Output the (X, Y) coordinate of the center of the cell containing the given text.  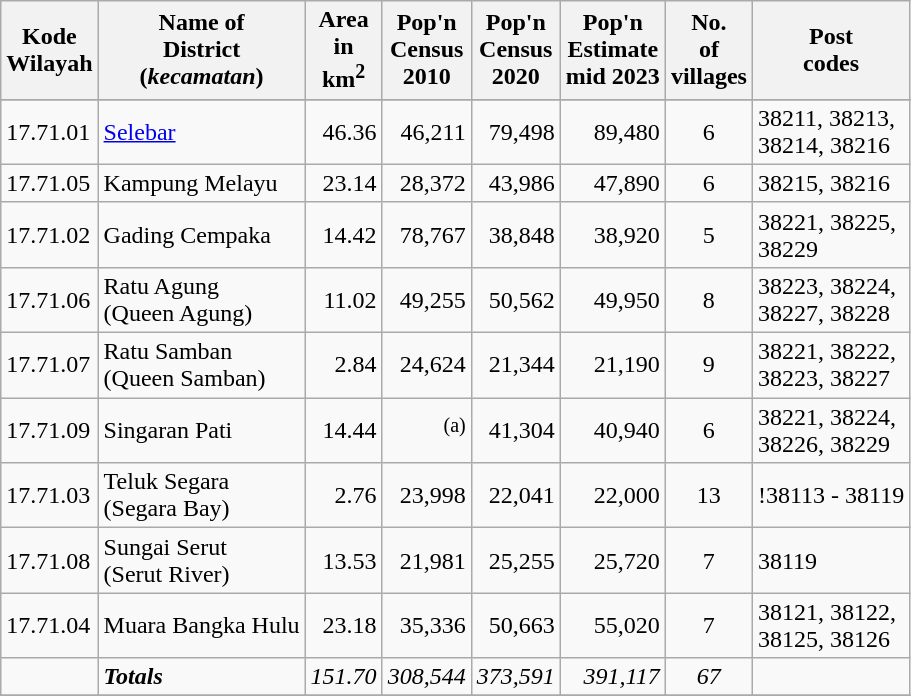
373,591 (516, 677)
24,624 (426, 366)
38221, 38225,38229 (830, 234)
(a) (426, 430)
23,998 (426, 496)
Ratu Agung (Queen Agung) (202, 300)
Singaran Pati (202, 430)
28,372 (426, 183)
41,304 (516, 430)
21,344 (516, 366)
17.71.01 (50, 132)
11.02 (344, 300)
13 (708, 496)
22,041 (516, 496)
Selebar (202, 132)
Kampung Melayu (202, 183)
17.71.06 (50, 300)
Gading Cempaka (202, 234)
308,544 (426, 677)
38215, 38216 (830, 183)
Pop'nCensus2020 (516, 50)
38211, 38213,38214, 38216 (830, 132)
Pop'nCensus2010 (426, 50)
17.71.03 (50, 496)
38221, 38222,38223, 38227 (830, 366)
13.53 (344, 560)
17.71.02 (50, 234)
9 (708, 366)
8 (708, 300)
Muara Bangka Hulu (202, 626)
Ratu Samban (Queen Samban) (202, 366)
Areainkm2 (344, 50)
55,020 (612, 626)
89,480 (612, 132)
2.76 (344, 496)
Postcodes (830, 50)
No.ofvillages (708, 50)
50,562 (516, 300)
2.84 (344, 366)
391,117 (612, 677)
46,211 (426, 132)
Totals (202, 677)
47,890 (612, 183)
49,255 (426, 300)
38121, 38122,38125, 38126 (830, 626)
43,986 (516, 183)
25,720 (612, 560)
38223, 38224,38227, 38228 (830, 300)
Teluk Segara (Segara Bay) (202, 496)
151.70 (344, 677)
21,190 (612, 366)
Pop'nEstimatemid 2023 (612, 50)
50,663 (516, 626)
35,336 (426, 626)
78,767 (426, 234)
38221, 38224,38226, 38229 (830, 430)
17.71.07 (50, 366)
Name ofDistrict(kecamatan) (202, 50)
Sungai Serut (Serut River) (202, 560)
38,920 (612, 234)
17.71.08 (50, 560)
17.71.09 (50, 430)
49,950 (612, 300)
46.36 (344, 132)
5 (708, 234)
!38113 - 38119 (830, 496)
14.42 (344, 234)
Kode Wilayah (50, 50)
79,498 (516, 132)
38119 (830, 560)
21,981 (426, 560)
14.44 (344, 430)
17.71.04 (50, 626)
38,848 (516, 234)
23.14 (344, 183)
40,940 (612, 430)
67 (708, 677)
25,255 (516, 560)
23.18 (344, 626)
22,000 (612, 496)
17.71.05 (50, 183)
